Locate the cell with the specified text and output its (X, Y) center coordinate. 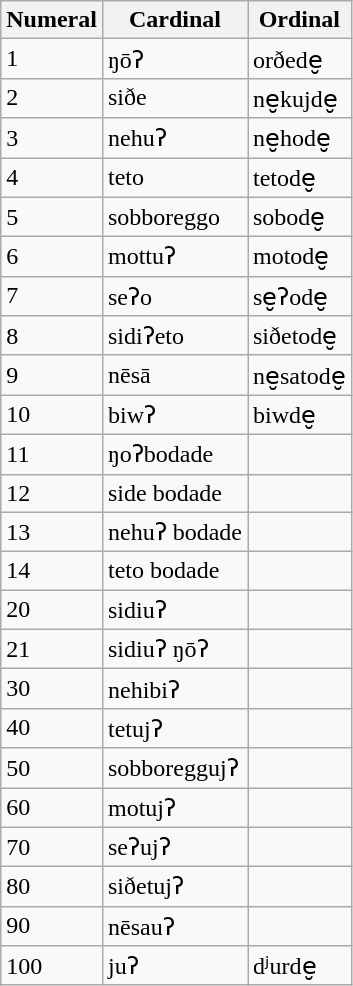
14 (52, 571)
mottuʔ (174, 257)
nehibiʔ (174, 689)
sobboreggo (174, 217)
11 (52, 454)
seʔujʔ (174, 847)
1 (52, 59)
tetujʔ (174, 728)
motode̮ (300, 257)
teto (174, 178)
juʔ (174, 966)
sidiʔeto (174, 336)
siðetujʔ (174, 887)
se̮ʔode̮ (300, 296)
4 (52, 178)
100 (52, 966)
90 (52, 926)
sidiuʔ (174, 610)
3 (52, 138)
2 (52, 98)
nehuʔ (174, 138)
ne̮hode̮ (300, 138)
tetode̮ (300, 178)
Numeral (52, 20)
7 (52, 296)
12 (52, 493)
10 (52, 415)
Ordinal (300, 20)
80 (52, 887)
motujʔ (174, 808)
teto bodade (174, 571)
60 (52, 808)
13 (52, 532)
nēsā (174, 375)
orðede̮ (300, 59)
70 (52, 847)
20 (52, 610)
ŋoʔbodade (174, 454)
dʲurde̮ (300, 966)
side bodade (174, 493)
6 (52, 257)
ŋōʔ (174, 59)
sidiuʔ ŋōʔ (174, 649)
siðe (174, 98)
ne̮satode̮ (300, 375)
50 (52, 768)
biwʔ (174, 415)
21 (52, 649)
sobode̮ (300, 217)
biwde̮ (300, 415)
30 (52, 689)
8 (52, 336)
seʔo (174, 296)
Cardinal (174, 20)
nēsauʔ (174, 926)
ne̮kujde̮ (300, 98)
9 (52, 375)
siðetode̮ (300, 336)
sobboreggujʔ (174, 768)
nehuʔ bodade (174, 532)
5 (52, 217)
40 (52, 728)
